Provide the [x, y] coordinate of the cell's center where the given text is located.  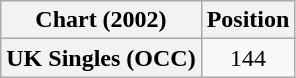
UK Singles (OCC) [101, 58]
144 [248, 58]
Position [248, 20]
Chart (2002) [101, 20]
